Provide the (x, y) coordinate of the cell's center where the given text is located.  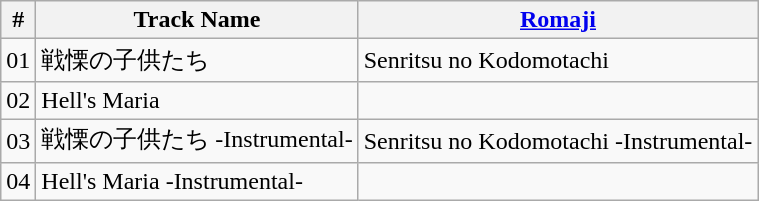
戦慄の子供たち -Instrumental- (197, 140)
01 (18, 60)
04 (18, 181)
Hell's Maria -Instrumental- (197, 181)
# (18, 20)
Hell's Maria (197, 100)
03 (18, 140)
Senritsu no Kodomotachi (558, 60)
Track Name (197, 20)
戦慄の子供たち (197, 60)
02 (18, 100)
Senritsu no Kodomotachi -Instrumental- (558, 140)
Romaji (558, 20)
